For the text-containing cell, return its midpoint in (x, y) coordinate format. 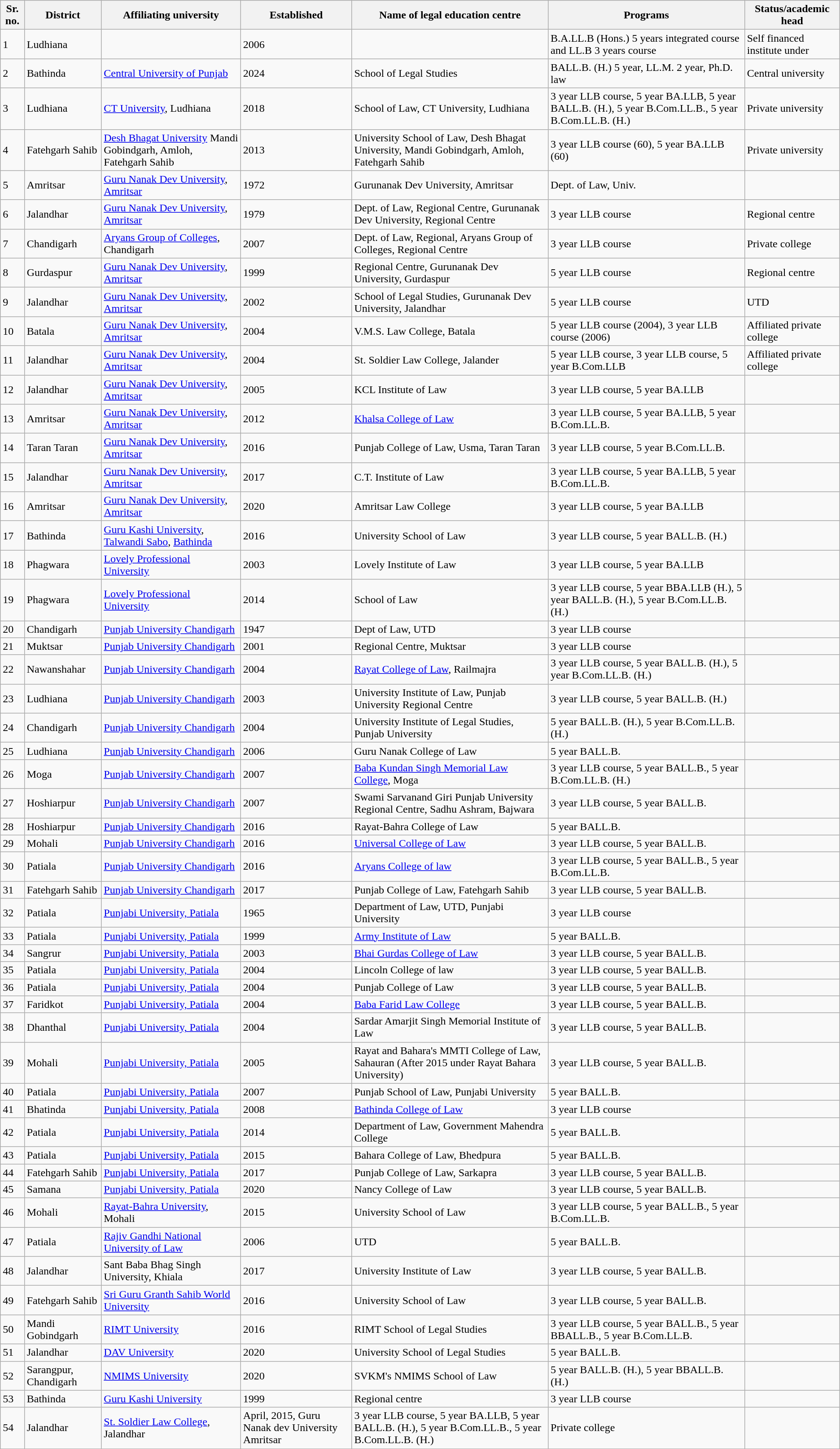
39 (13, 1063)
Gurdaspur (63, 273)
54 (13, 1428)
1979 (296, 215)
51 (13, 1353)
School of Law (450, 600)
University Institute of Law (450, 1271)
25 (13, 751)
Batala (63, 331)
41 (13, 1109)
Guru Kashi University, Talwandi Sabo, Bathinda (171, 536)
34 (13, 953)
Aryans Group of Colleges, Chandigarh (171, 243)
Programs (647, 15)
9 (13, 302)
Baba Kundan Singh Memorial Law College, Moga (450, 774)
2018 (296, 109)
Desh Bhagat University Mandi Gobindgarh, Amloh, Fatehgarh Sahib (171, 150)
Rayat and Bahara's MMTI College of Law, Sahauran (After 2015 under Rayat Bahara University) (450, 1063)
C.T. Institute of Law (450, 477)
33 (13, 936)
20 (13, 629)
Department of Law, UTD, Punjabi University (450, 913)
St. Soldier Law College, Jalandhar (171, 1428)
2001 (296, 646)
Amritsar Law College (450, 506)
Regional Centre, Gurunanak Dev University, Gurdaspur (450, 273)
2008 (296, 1109)
Muktsar (63, 646)
5 year BALL.B. (H.), 5 year B.Com.LL.B. (H.) (647, 728)
Lincoln College of law (450, 970)
2012 (296, 419)
11 (13, 360)
44 (13, 1173)
14 (13, 448)
Regional Centre, Muktsar (450, 646)
University School of Law, Desh Bhagat University, Mandi Gobindgarh, Amloh, Fatehgarh Sahib (450, 150)
3 year LLB course, 5 year BALL.B. (H.), 5 year B.Com.LL.B. (H.) (647, 670)
April, 2015, Guru Nanak dev University Amritsar (296, 1428)
40 (13, 1092)
5 year LLB course, 3 year LLB course, 5 year B.Com.LLB (647, 360)
Rayat College of Law, Railmajra (450, 670)
1965 (296, 913)
3 year LLB course, 5 year BBA.LLB (H.), 5 year BALL.B. (H.), 5 year B.Com.LL.B. (H.) (647, 600)
Status/academic head (792, 15)
Nawanshahar (63, 670)
School of Law, CT University, Ludhiana (450, 109)
35 (13, 970)
KCL Institute of Law (450, 390)
Sardar Amarjit Singh Memorial Institute of Law (450, 1028)
Punjab School of Law, Punjabi University (450, 1092)
Bhai Gurdas College of Law (450, 953)
4 (13, 150)
15 (13, 477)
2002 (296, 302)
29 (13, 844)
Baba Farid Law College (450, 1004)
27 (13, 803)
Dhanthal (63, 1028)
Self financed institute under (792, 44)
52 (13, 1376)
16 (13, 506)
50 (13, 1329)
3 (13, 109)
Rayat-Bahra College of Law (450, 826)
3 year LLB course, 5 year BALL.B., 5 year B.Com.LL.B. (H.) (647, 774)
Nancy College of Law (450, 1190)
1 (13, 44)
University Institute of Law, Punjab University Regional Centre (450, 698)
19 (13, 600)
53 (13, 1399)
36 (13, 987)
26 (13, 774)
Punjab College of Law, Usma, Taran Taran (450, 448)
42 (13, 1132)
48 (13, 1271)
3 year LLB course, 5 year BALL.B., 5 year BBALL.B., 5 year B.Com.LL.B. (647, 1329)
5 (13, 185)
Swami Sarvanand Giri Punjab University Regional Centre, Sadhu Ashram, Bajwara (450, 803)
17 (13, 536)
Sant Baba Bhag Singh University, Khiala (171, 1271)
32 (13, 913)
Central university (792, 74)
3 year LLB course (60), 5 year BA.LLB (60) (647, 150)
1947 (296, 629)
22 (13, 670)
Faridkot (63, 1004)
V.M.S. Law College, Batala (450, 331)
St. Soldier Law College, Jalander (450, 360)
43 (13, 1155)
Name of legal education centre (450, 15)
23 (13, 698)
10 (13, 331)
RIMT School of Legal Studies (450, 1329)
Samana (63, 1190)
Khalsa College of Law (450, 419)
46 (13, 1213)
2 (13, 74)
School of Legal Studies, Gurunanak Dev University, Jalandhar (450, 302)
School of Legal Studies (450, 74)
7 (13, 243)
21 (13, 646)
University Institute of Legal Studies, Punjab University (450, 728)
Moga (63, 774)
49 (13, 1300)
SVKM's NMIMS School of Law (450, 1376)
13 (13, 419)
Mandi Gobindgarh (63, 1329)
37 (13, 1004)
1972 (296, 185)
Central University of Punjab (171, 74)
CT University, Ludhiana (171, 109)
Bhatinda (63, 1109)
Bahara College of Law, Bhedpura (450, 1155)
Dept of Law, UTD (450, 629)
Established (296, 15)
District (63, 15)
Sri Guru Granth Sahib World University (171, 1300)
Guru Kashi University (171, 1399)
BALL.B. (H.) 5 year, LL.M. 2 year, Ph.D. law (647, 74)
8 (13, 273)
Punjab College of Law, Fatehgarh Sahib (450, 890)
Guru Nanak College of Law (450, 751)
Lovely Institute of Law (450, 565)
45 (13, 1190)
2024 (296, 74)
24 (13, 728)
DAV University (171, 1353)
Rajiv Gandhi National University of Law (171, 1242)
Aryans College of law (450, 867)
Department of Law, Government Mahendra College (450, 1132)
12 (13, 390)
Dept. of Law, Regional, Aryans Group of Colleges, Regional Centre (450, 243)
Dept. of Law, Regional Centre, Gurunanak Dev University, Regional Centre (450, 215)
RIMT University (171, 1329)
Rayat-Bahra University, Mohali (171, 1213)
Punjab College of Law, Sarkapra (450, 1173)
Gurunanak Dev University, Amritsar (450, 185)
28 (13, 826)
2013 (296, 150)
Sr. no. (13, 15)
5 year BALL.B. (H.), 5 year BBALL.B. (H.) (647, 1376)
B.A.LL.B (Hons.) 5 years integrated course and LL.B 3 years course (647, 44)
Taran Taran (63, 448)
38 (13, 1028)
Affiliating university (171, 15)
31 (13, 890)
Bathinda College of Law (450, 1109)
University School of Legal Studies (450, 1353)
47 (13, 1242)
18 (13, 565)
30 (13, 867)
3 year LLB course, 5 year B.Com.LL.B. (647, 448)
Punjab College of Law (450, 987)
Army Institute of Law (450, 936)
NMIMS University (171, 1376)
5 year LLB course (2004), 3 year LLB course (2006) (647, 331)
Universal College of Law (450, 844)
Sarangpur, Chandigarh (63, 1376)
Dept. of Law, Univ. (647, 185)
Sangrur (63, 953)
6 (13, 215)
